Extract the [X, Y] coordinate from the center of the cell holding the provided text.  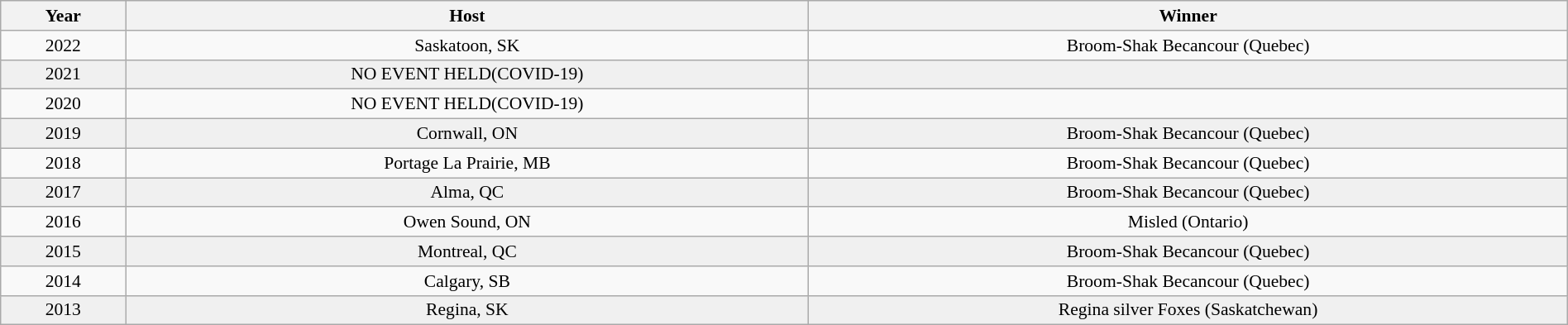
Regina, SK [467, 310]
2022 [63, 45]
2021 [63, 74]
Alma, QC [467, 193]
2014 [63, 281]
2018 [63, 163]
Cornwall, ON [467, 134]
Regina silver Foxes (Saskatchewan) [1188, 310]
2013 [63, 310]
Calgary, SB [467, 281]
2019 [63, 134]
Host [467, 16]
2020 [63, 104]
Year [63, 16]
Misled (Ontario) [1188, 222]
2015 [63, 251]
Saskatoon, SK [467, 45]
Owen Sound, ON [467, 222]
Winner [1188, 16]
2016 [63, 222]
Montreal, QC [467, 251]
Portage La Prairie, MB [467, 163]
2017 [63, 193]
